Capture the cell that displays the provided text and extract its (X, Y) central coordinate. 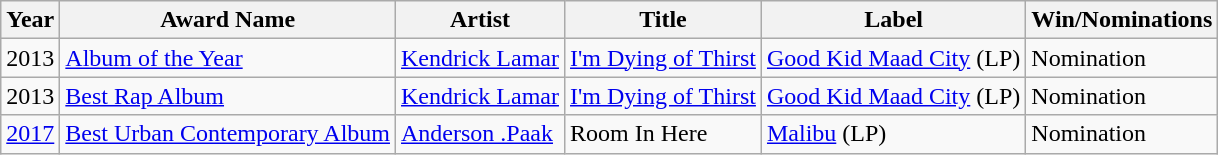
Year (30, 20)
Title (662, 20)
Room In Here (662, 134)
Label (893, 20)
Malibu (LP) (893, 134)
Artist (480, 20)
Album of the Year (228, 58)
Best Urban Contemporary Album (228, 134)
Award Name (228, 20)
Anderson .Paak (480, 134)
Win/Nominations (1122, 20)
2017 (30, 134)
Best Rap Album (228, 96)
